Scan for the cell matching the given text and deliver its [x, y] coordinate at center. 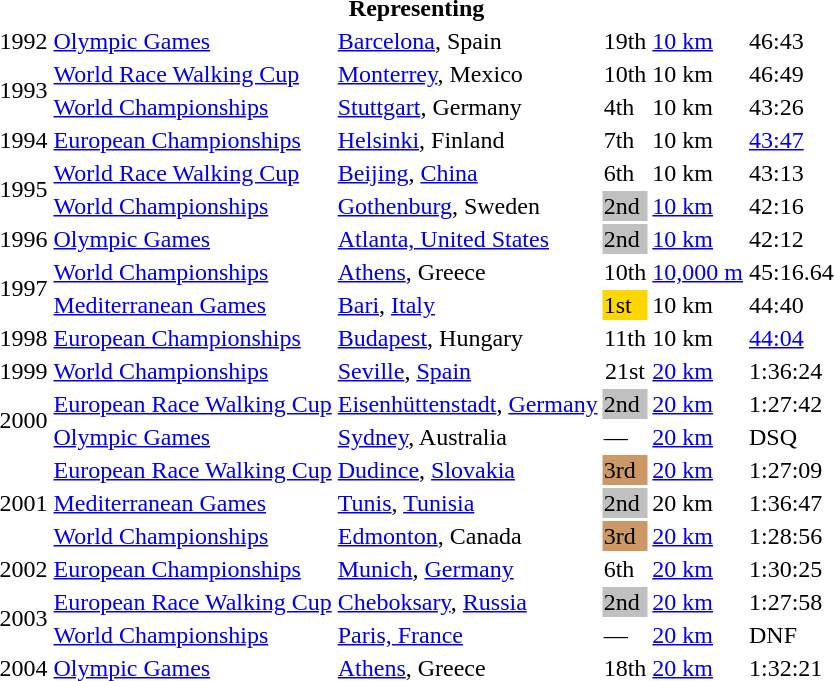
7th [625, 140]
Gothenburg, Sweden [468, 206]
Stuttgart, Germany [468, 107]
Tunis, Tunisia [468, 503]
Barcelona, Spain [468, 41]
Beijing, China [468, 173]
Monterrey, Mexico [468, 74]
Paris, France [468, 635]
Munich, Germany [468, 569]
21st [625, 371]
1st [625, 305]
Seville, Spain [468, 371]
Edmonton, Canada [468, 536]
11th [625, 338]
Budapest, Hungary [468, 338]
Athens, Greece [468, 272]
Dudince, Slovakia [468, 470]
Bari, Italy [468, 305]
Sydney, Australia [468, 437]
19th [625, 41]
Helsinki, Finland [468, 140]
4th [625, 107]
10,000 m [698, 272]
Eisenhüttenstadt, Germany [468, 404]
Cheboksary, Russia [468, 602]
Atlanta, United States [468, 239]
